For the text-containing cell, return its midpoint in [X, Y] coordinate format. 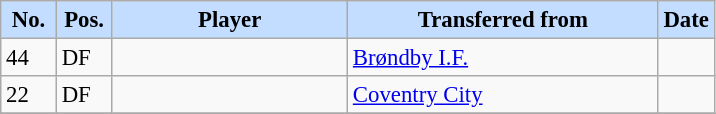
Pos. [84, 20]
Transferred from [504, 20]
Coventry City [504, 95]
Player [230, 20]
44 [29, 58]
Date [686, 20]
22 [29, 95]
No. [29, 20]
Brøndby I.F. [504, 58]
